Pinpoint the cell where the given text exists, returning its [X, Y] midpoint coordinate. 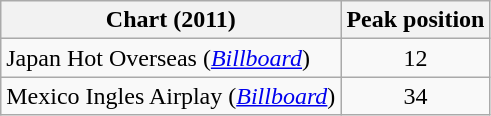
Mexico Ingles Airplay (Billboard) [171, 96]
Chart (2011) [171, 20]
12 [416, 58]
Japan Hot Overseas (Billboard) [171, 58]
34 [416, 96]
Peak position [416, 20]
